Return [X, Y] of the center of cell containing provided text 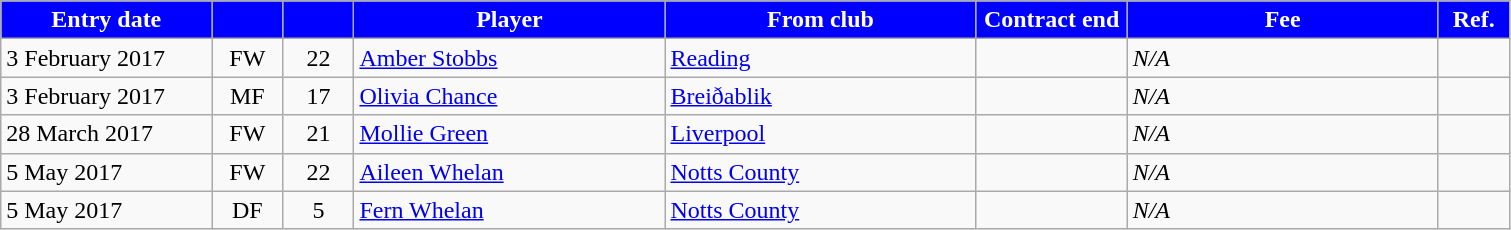
Contract end [1052, 20]
21 [318, 134]
Aileen Whelan [510, 172]
Reading [820, 58]
Player [510, 20]
Mollie Green [510, 134]
MF [248, 96]
28 March 2017 [106, 134]
Ref. [1474, 20]
DF [248, 210]
Liverpool [820, 134]
Breiðablik [820, 96]
Fee [1282, 20]
Olivia Chance [510, 96]
From club [820, 20]
17 [318, 96]
Amber Stobbs [510, 58]
Fern Whelan [510, 210]
Entry date [106, 20]
5 [318, 210]
